Provide the (X, Y) coordinate of the cell's center where the given text is located.  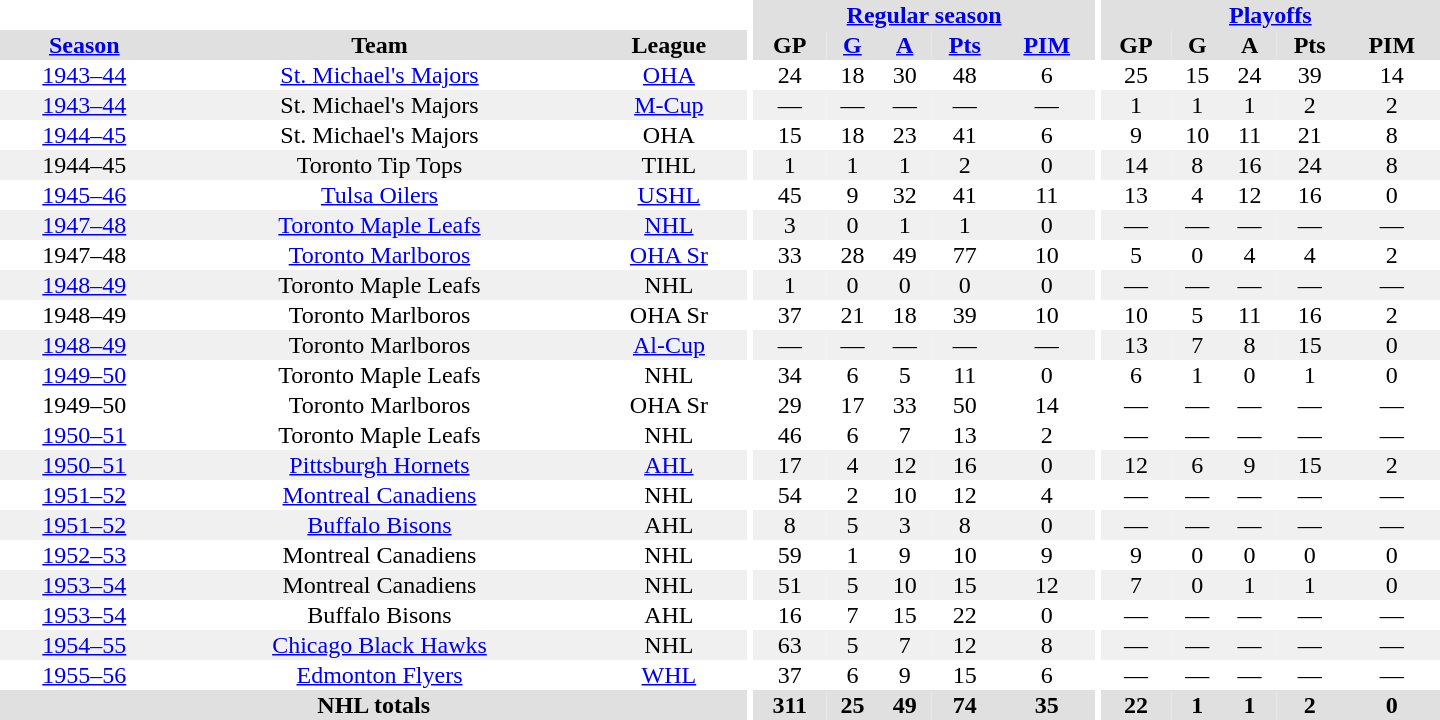
WHL (668, 675)
29 (790, 405)
Pittsburgh Hornets (380, 465)
1955–56 (84, 675)
1945–46 (84, 195)
311 (790, 705)
Season (84, 45)
54 (790, 495)
28 (852, 255)
1954–55 (84, 645)
NHL totals (374, 705)
77 (965, 255)
34 (790, 375)
Regular season (924, 15)
23 (905, 135)
Edmonton Flyers (380, 675)
Tulsa Oilers (380, 195)
1952–53 (84, 555)
Al-Cup (668, 345)
46 (790, 435)
M-Cup (668, 105)
51 (790, 585)
59 (790, 555)
35 (1047, 705)
50 (965, 405)
48 (965, 75)
TIHL (668, 165)
League (668, 45)
USHL (668, 195)
Toronto Tip Tops (380, 165)
Playoffs (1270, 15)
74 (965, 705)
63 (790, 645)
Chicago Black Hawks (380, 645)
30 (905, 75)
32 (905, 195)
45 (790, 195)
Team (380, 45)
